Locate the cell with the specified text and output its (x, y) center coordinate. 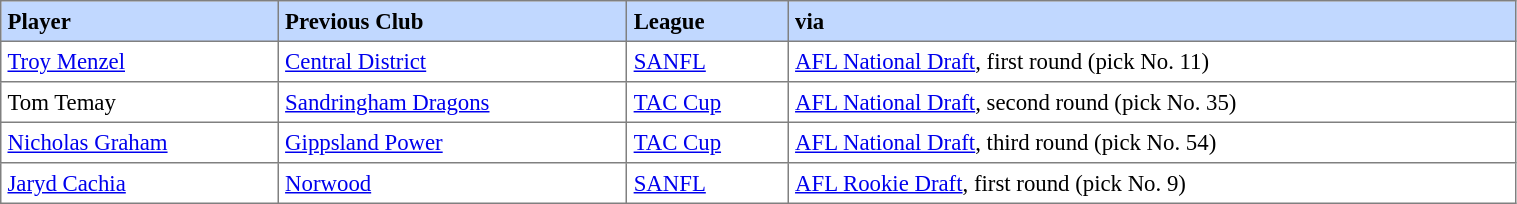
Player (140, 21)
Central District (452, 61)
AFL National Draft, third round (pick No. 54) (1152, 142)
League (708, 21)
Jaryd Cachia (140, 183)
Nicholas Graham (140, 142)
Gippsland Power (452, 142)
Previous Club (452, 21)
Troy Menzel (140, 61)
AFL Rookie Draft, first round (pick No. 9) (1152, 183)
AFL National Draft, first round (pick No. 11) (1152, 61)
Tom Temay (140, 102)
via (1152, 21)
AFL National Draft, second round (pick No. 35) (1152, 102)
Norwood (452, 183)
Sandringham Dragons (452, 102)
